Return the (x, y) coordinate for the center point of the cell that contains the specified text.  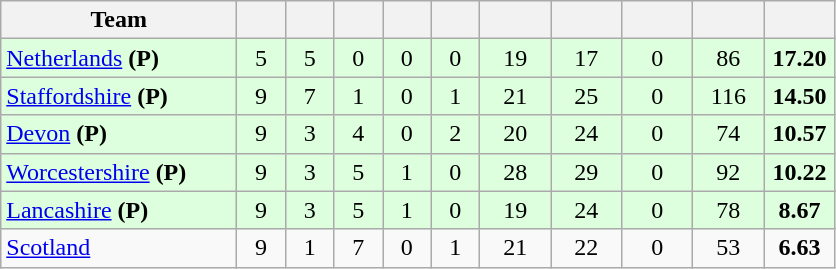
10.57 (800, 134)
78 (728, 210)
22 (586, 248)
29 (586, 172)
4 (358, 134)
Team (119, 20)
Lancashire (P) (119, 210)
74 (728, 134)
17 (586, 58)
Staffordshire (P) (119, 96)
6.63 (800, 248)
14.50 (800, 96)
Netherlands (P) (119, 58)
25 (586, 96)
20 (516, 134)
86 (728, 58)
Worcestershire (P) (119, 172)
Devon (P) (119, 134)
2 (456, 134)
28 (516, 172)
Scotland (119, 248)
10.22 (800, 172)
17.20 (800, 58)
92 (728, 172)
53 (728, 248)
116 (728, 96)
8.67 (800, 210)
